Search for the cell housing the specified text and yield its [x, y] center coordinate. 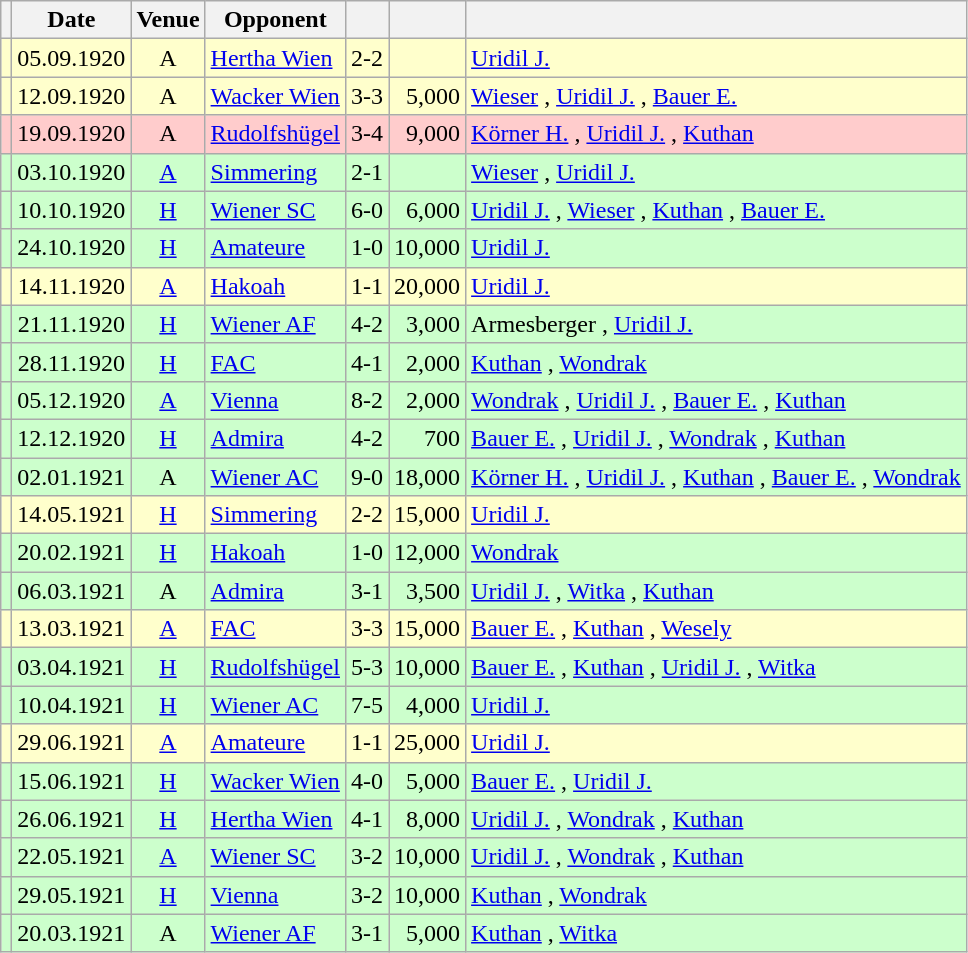
9,000 [428, 134]
12.12.1920 [72, 438]
2-1 [366, 172]
Wondrak [716, 553]
19.09.1920 [72, 134]
29.05.1921 [72, 895]
20,000 [428, 286]
Bauer E. , Uridil J. [716, 781]
24.10.1920 [72, 248]
4,000 [428, 705]
03.04.1921 [72, 667]
Bauer E. , Kuthan , Uridil J. , Witka [716, 667]
Uridil J. , Wieser , Kuthan , Bauer E. [716, 210]
12,000 [428, 553]
29.06.1921 [72, 743]
3,000 [428, 324]
Wondrak , Uridil J. , Bauer E. , Kuthan [716, 400]
21.11.1920 [72, 324]
02.01.1921 [72, 477]
Bauer E. , Kuthan , Wesely [716, 629]
06.03.1921 [72, 591]
8-2 [366, 400]
12.09.1920 [72, 96]
Kuthan , Witka [716, 933]
8,000 [428, 819]
20.02.1921 [72, 553]
9-0 [366, 477]
Date [72, 20]
Wieser , Uridil J. [716, 172]
6-0 [366, 210]
5-3 [366, 667]
28.11.1920 [72, 362]
05.09.1920 [72, 58]
Körner H. , Uridil J. , Kuthan [716, 134]
26.06.1921 [72, 819]
14.05.1921 [72, 515]
700 [428, 438]
03.10.1920 [72, 172]
22.05.1921 [72, 857]
05.12.1920 [72, 400]
25,000 [428, 743]
Wieser , Uridil J. , Bauer E. [716, 96]
3-4 [366, 134]
18,000 [428, 477]
13.03.1921 [72, 629]
Armesberger , Uridil J. [716, 324]
Venue [168, 20]
14.11.1920 [72, 286]
3,500 [428, 591]
7-5 [366, 705]
6,000 [428, 210]
4-0 [366, 781]
20.03.1921 [72, 933]
10.10.1920 [72, 210]
10.04.1921 [72, 705]
Bauer E. , Uridil J. , Wondrak , Kuthan [716, 438]
Opponent [275, 20]
15.06.1921 [72, 781]
Körner H. , Uridil J. , Kuthan , Bauer E. , Wondrak [716, 477]
Uridil J. , Witka , Kuthan [716, 591]
